Output the [x, y] coordinate of the center of the cell containing the given text.  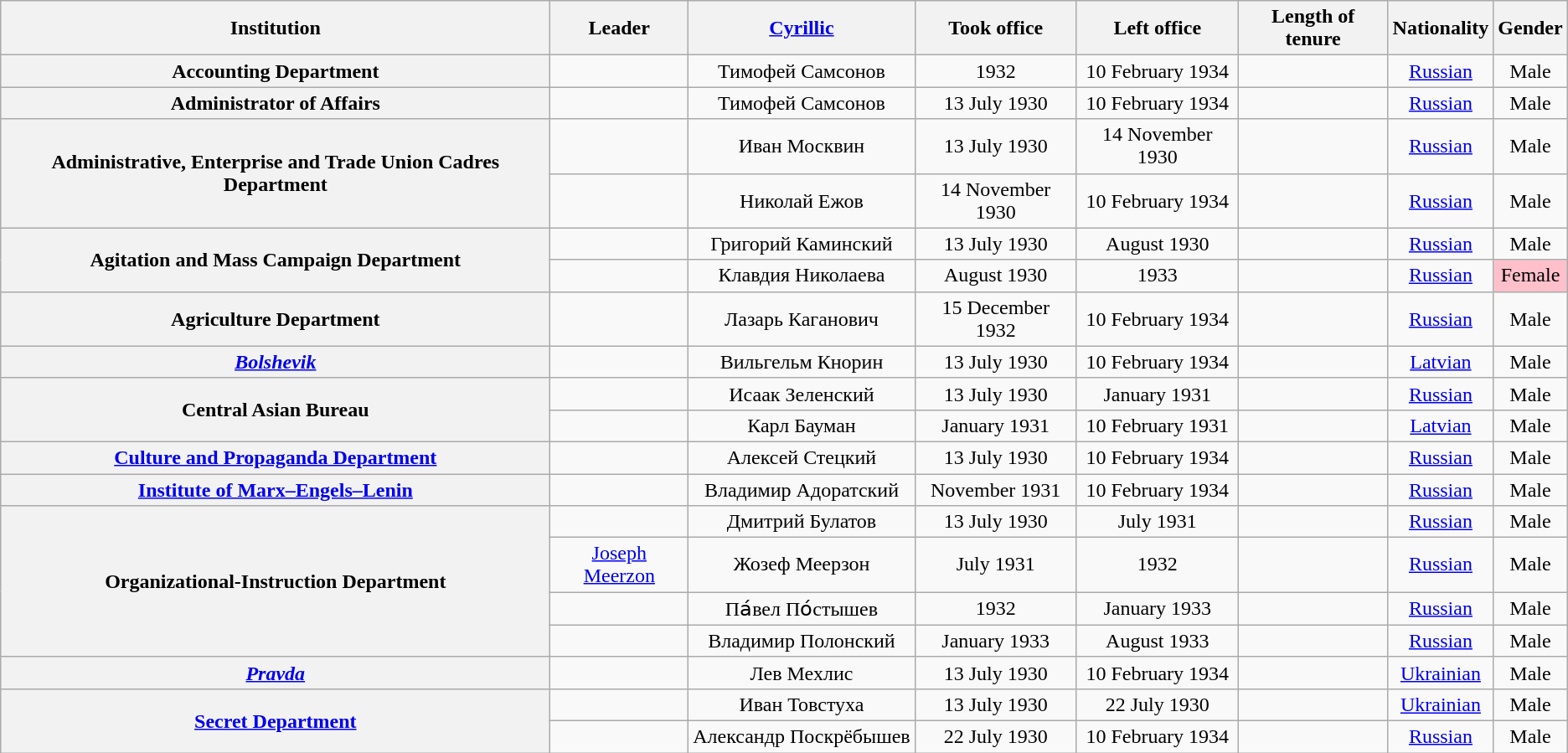
Administrative, Enterprise and Trade Union Cadres Department [276, 173]
Joseph Meerzon [620, 565]
Agriculture Department [276, 318]
Central Asian Bureau [276, 410]
Жозеф Меерзон [802, 565]
Cyrillic [802, 28]
Николай Ежов [802, 201]
Клавдия Николаева [802, 276]
Иван Товстуха [802, 704]
15 December 1932 [995, 318]
Length of tenure [1313, 28]
November 1931 [995, 490]
Владимир Адоратский [802, 490]
Bolshevik [276, 362]
Culture and Propaganda Department [276, 457]
Лазарь Каганович [802, 318]
Female [1530, 276]
Александр Поскрёбышев [802, 736]
Leader [620, 28]
August 1933 [1158, 641]
Лев Мехлис [802, 673]
Institution [276, 28]
Pravda [276, 673]
Карл Бауман [802, 425]
Gender [1530, 28]
Organizational-Instruction Department [276, 581]
Secret Department [276, 720]
Владимир Полонский [802, 641]
Па́вел По́стышев [802, 609]
Алексей Стецкий [802, 457]
Agitation and Mass Campaign Department [276, 260]
Accounting Department [276, 71]
1933 [1158, 276]
10 February 1931 [1158, 425]
Григорий Каминский [802, 244]
Left office [1158, 28]
Вильгельм Кнорин [802, 362]
Administrator of Affairs [276, 103]
Исаак Зеленский [802, 394]
Nationality [1441, 28]
Иван Москвин [802, 146]
Institute of Marx–Engels–Lenin [276, 490]
Дмитрий Булатов [802, 522]
Took office [995, 28]
